Provide the [x, y] coordinate of the cell's center where the given text is located.  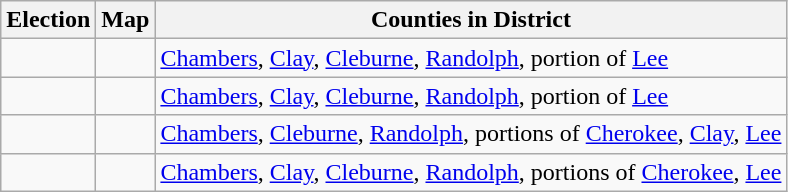
Chambers, Clay, Cleburne, Randolph, portions of Cherokee, Lee [471, 172]
Map [126, 20]
Chambers, Cleburne, Randolph, portions of Cherokee, Clay, Lee [471, 134]
Election [48, 20]
Counties in District [471, 20]
